Scan for the cell matching the given text and deliver its (x, y) coordinate at center. 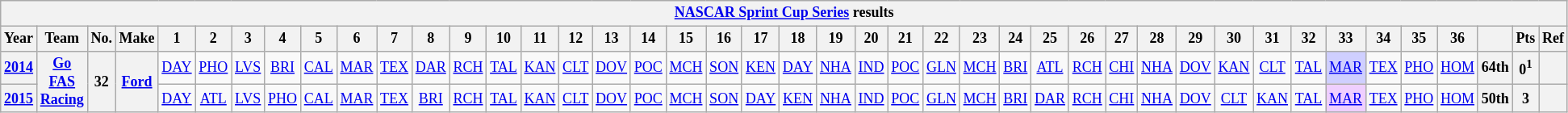
15 (686, 39)
Pts (1525, 39)
19 (836, 39)
34 (1383, 39)
25 (1051, 39)
27 (1122, 39)
7 (395, 39)
35 (1419, 39)
24 (1015, 39)
23 (980, 39)
01 (1525, 68)
22 (942, 39)
16 (725, 39)
4 (282, 39)
13 (612, 39)
9 (468, 39)
18 (798, 39)
29 (1195, 39)
17 (760, 39)
21 (905, 39)
2014 (19, 68)
28 (1157, 39)
2 (213, 39)
NASCAR Sprint Cup Series results (784, 13)
20 (872, 39)
2015 (19, 98)
12 (576, 39)
No. (102, 39)
11 (540, 39)
26 (1087, 39)
10 (504, 39)
Team (61, 39)
Go FAS Racing (61, 82)
6 (357, 39)
Ford (137, 82)
8 (431, 39)
64th (1495, 68)
Year (19, 39)
50th (1495, 98)
36 (1457, 39)
1 (177, 39)
30 (1234, 39)
Make (137, 39)
31 (1273, 39)
5 (318, 39)
33 (1346, 39)
Ref (1553, 39)
14 (648, 39)
